Identify which cell holds the provided text, then report its (X, Y) central coordinate. 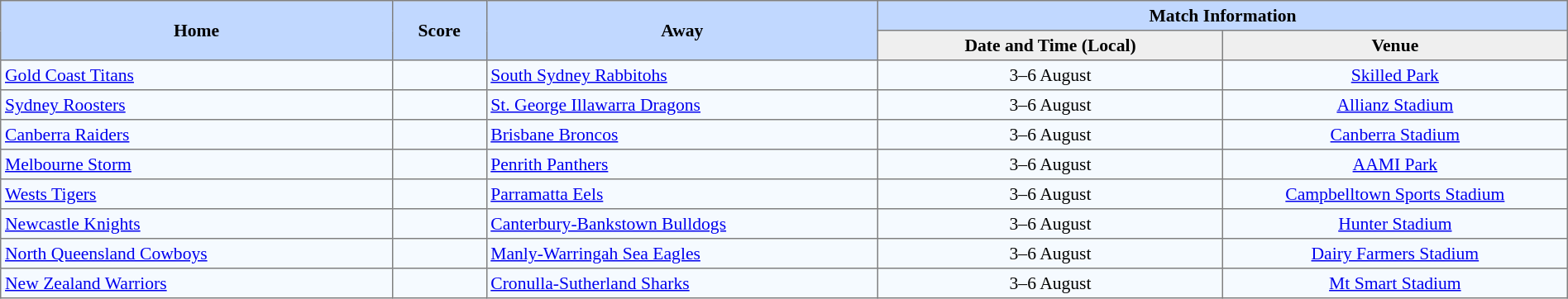
Canterbury-Bankstown Bulldogs (682, 224)
South Sydney Rabbitohs (682, 75)
Allianz Stadium (1394, 105)
Brisbane Broncos (682, 135)
AAMI Park (1394, 164)
Venue (1394, 45)
Newcastle Knights (197, 224)
Dairy Farmers Stadium (1394, 254)
Gold Coast Titans (197, 75)
St. George Illawarra Dragons (682, 105)
Penrith Panthers (682, 164)
Match Information (1223, 16)
Manly-Warringah Sea Eagles (682, 254)
Skilled Park (1394, 75)
Parramatta Eels (682, 194)
Home (197, 31)
Campbelltown Sports Stadium (1394, 194)
North Queensland Cowboys (197, 254)
Sydney Roosters (197, 105)
Score (439, 31)
Canberra Stadium (1394, 135)
Mt Smart Stadium (1394, 283)
Cronulla-Sutherland Sharks (682, 283)
Away (682, 31)
New Zealand Warriors (197, 283)
Date and Time (Local) (1050, 45)
Wests Tigers (197, 194)
Melbourne Storm (197, 164)
Canberra Raiders (197, 135)
Hunter Stadium (1394, 224)
